Return [X, Y] of the center of cell containing provided text 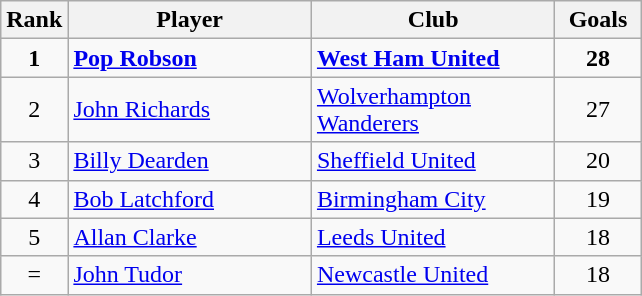
20 [598, 161]
19 [598, 199]
Wolverhampton Wanderers [433, 110]
= [34, 275]
John Richards [190, 110]
2 [34, 110]
Newcastle United [433, 275]
Birmingham City [433, 199]
4 [34, 199]
Bob Latchford [190, 199]
Allan Clarke [190, 237]
West Ham United [433, 58]
John Tudor [190, 275]
Billy Dearden [190, 161]
Rank [34, 20]
5 [34, 237]
Player [190, 20]
27 [598, 110]
Pop Robson [190, 58]
Sheffield United [433, 161]
Leeds United [433, 237]
28 [598, 58]
1 [34, 58]
3 [34, 161]
Goals [598, 20]
Club [433, 20]
